Output the [X, Y] coordinate of the center of the cell containing the given text.  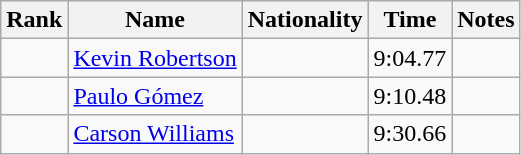
Time [410, 20]
Kevin Robertson [155, 58]
Notes [486, 20]
Paulo Gómez [155, 96]
9:10.48 [410, 96]
9:04.77 [410, 58]
Name [155, 20]
Nationality [305, 20]
Rank [34, 20]
Carson Williams [155, 134]
9:30.66 [410, 134]
